Provide the [X, Y] coordinate of the cell's center where the given text is located.  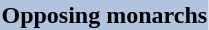
Opposing monarchs [104, 15]
